Detect which cell encompasses the target text, then output its [x, y] center coordinate. 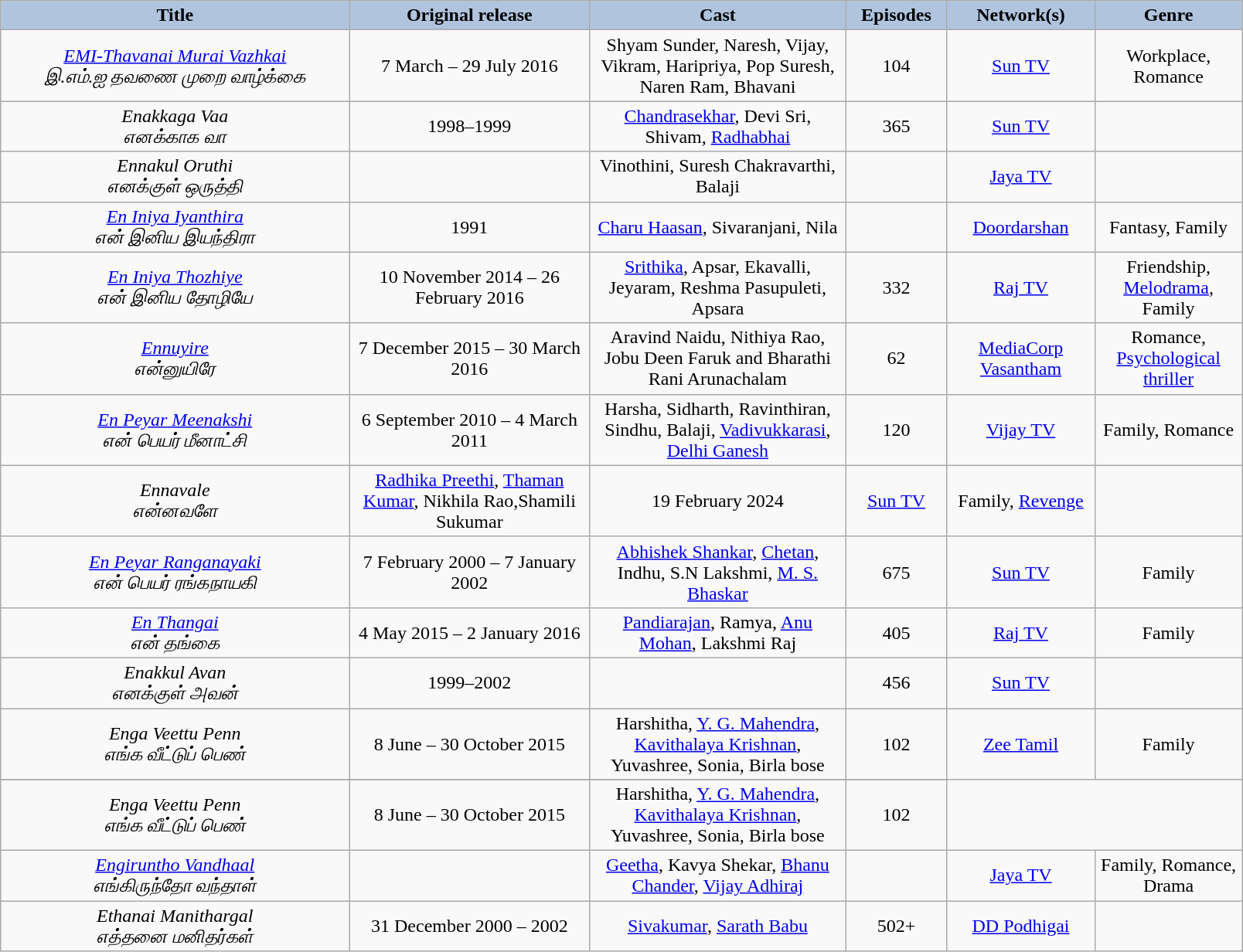
7 December 2015 – 30 March 2016 [470, 359]
7 February 2000 – 7 January 2002 [470, 572]
Workplace, Romance [1169, 66]
Friendship, Melodrama, Family [1169, 287]
Radhika Preethi, Thaman Kumar, Nikhila Rao,Shamili Sukumar [470, 501]
405 [897, 632]
Title [175, 15]
Engiruntho Vandhaal எங்கிருந்தோ வந்தாள் [175, 876]
Vijay TV [1020, 430]
31 December 2000 – 2002 [470, 926]
Ennakul Oruthi எனக்குள் ஒருத்தி [175, 176]
Ethanai Manithargal எத்தனை மனிதர்கள் [175, 926]
Srithika, Apsar, Ekavalli, Jeyaram, Reshma Pasupuleti, Apsara [717, 287]
1999–2002 [470, 683]
Charu Haasan, Sivaranjani, Nila [717, 227]
MediaCorp Vasantham [1020, 359]
Genre [1169, 15]
120 [897, 430]
Fantasy, Family [1169, 227]
Pandiarajan, Ramya, Anu Mohan, Lakshmi Raj [717, 632]
1998–1999 [470, 127]
Sivakumar, Sarath Babu [717, 926]
Family, Romance, Drama [1169, 876]
En Peyar Meenakshi என் பெயர் மீனாட்சி [175, 430]
62 [897, 359]
Family, Revenge [1020, 501]
675 [897, 572]
Doordarshan [1020, 227]
332 [897, 287]
Geetha, Kavya Shekar, Bhanu Chander, Vijay Adhiraj [717, 876]
DD Podhigai [1020, 926]
7 March – 29 July 2016 [470, 66]
EMI-Thavanai Murai Vazhkai இ.எம்.ஐ தவணை முறை வாழ்க்கை [175, 66]
Romance, Psychological thriller [1169, 359]
19 February 2024 [717, 501]
Enakkaga Vaa எனக்காக வா [175, 127]
365 [897, 127]
Ennavale என்னவளே [175, 501]
Abhishek Shankar, Chetan, Indhu, S.N Lakshmi, M. S. Bhaskar [717, 572]
Original release [470, 15]
En Iniya Iyanthira என் இனிய இயந்திரா [175, 227]
Chandrasekhar, Devi Sri, Shivam, Radhabhai [717, 127]
Enakkul Avan எனக்குள் அவன் [175, 683]
En Iniya Thozhiye என் இனிய தோழியே [175, 287]
4 May 2015 – 2 January 2016 [470, 632]
Shyam Sunder, Naresh, Vijay, Vikram, Haripriya, Pop Suresh, Naren Ram, Bhavani [717, 66]
Ennuyire என்னுயிரே [175, 359]
Zee Tamil [1020, 743]
Episodes [897, 15]
En Peyar Ranganayaki என் பெயர் ரங்கநாயகி [175, 572]
Harsha, Sidharth, Ravinthiran, Sindhu, Balaji, Vadivukkarasi, Delhi Ganesh [717, 430]
10 November 2014 – 26 February 2016 [470, 287]
Aravind Naidu, Nithiya Rao, Jobu Deen Faruk and Bharathi Rani Arunachalam [717, 359]
Family, Romance [1169, 430]
456 [897, 683]
6 September 2010 – 4 March 2011 [470, 430]
Network(s) [1020, 15]
502+ [897, 926]
104 [897, 66]
En Thangai என் தங்கை [175, 632]
1991 [470, 227]
Vinothini, Suresh Chakravarthi, Balaji [717, 176]
Cast [717, 15]
